For the text-containing cell, return its midpoint in [X, Y] coordinate format. 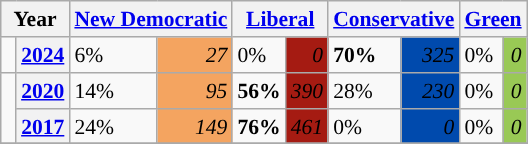
2017 [42, 126]
24% [113, 126]
149 [194, 126]
230 [430, 91]
390 [308, 91]
Conservative [394, 19]
56% [258, 91]
461 [308, 126]
27 [194, 55]
14% [113, 91]
95 [194, 91]
70% [364, 55]
2020 [42, 91]
6% [113, 55]
Green [492, 19]
76% [258, 126]
28% [364, 91]
Year [36, 19]
Liberal [280, 19]
New Democratic [150, 19]
2024 [42, 55]
325 [430, 55]
